Find where the given text appears and provide that cell's center as [x, y] coordinate. 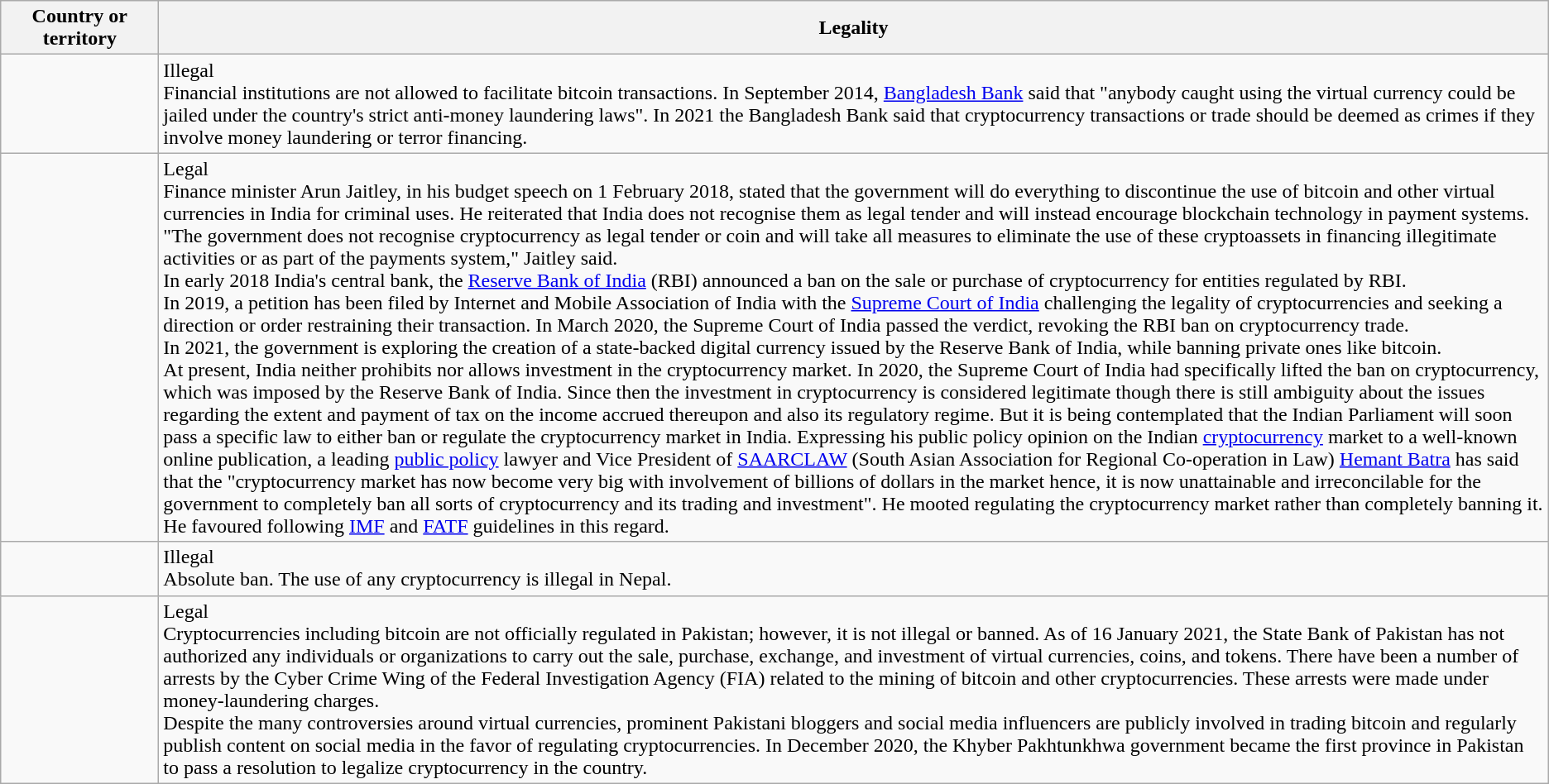
Legality [854, 28]
Country or territory [79, 28]
IllegalAbsolute ban. The use of any cryptocurrency is illegal in Nepal. [854, 569]
